Extract the [X, Y] coordinate from the center of the cell holding the provided text.  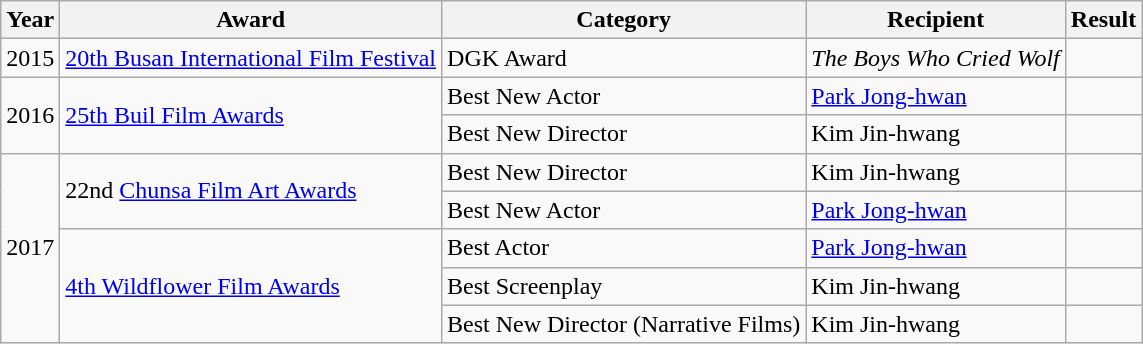
Best Actor [624, 248]
Category [624, 20]
25th Buil Film Awards [251, 115]
20th Busan International Film Festival [251, 58]
Best New Director (Narrative Films) [624, 324]
22nd Chunsa Film Art Awards [251, 191]
2016 [30, 115]
Year [30, 20]
Award [251, 20]
DGK Award [624, 58]
Best Screenplay [624, 286]
2015 [30, 58]
2017 [30, 248]
Recipient [936, 20]
Result [1103, 20]
The Boys Who Cried Wolf [936, 58]
4th Wildflower Film Awards [251, 286]
